Return (X, Y) of the center of cell containing provided text 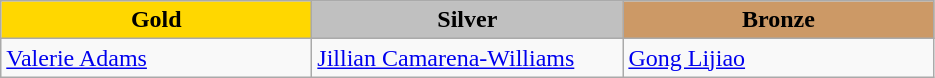
Jillian Camarena-Williams (468, 58)
Gold (156, 20)
Gong Lijiao (778, 58)
Silver (468, 20)
Valerie Adams (156, 58)
Bronze (778, 20)
